Return the [X, Y] coordinate for the center point of the cell that contains the specified text.  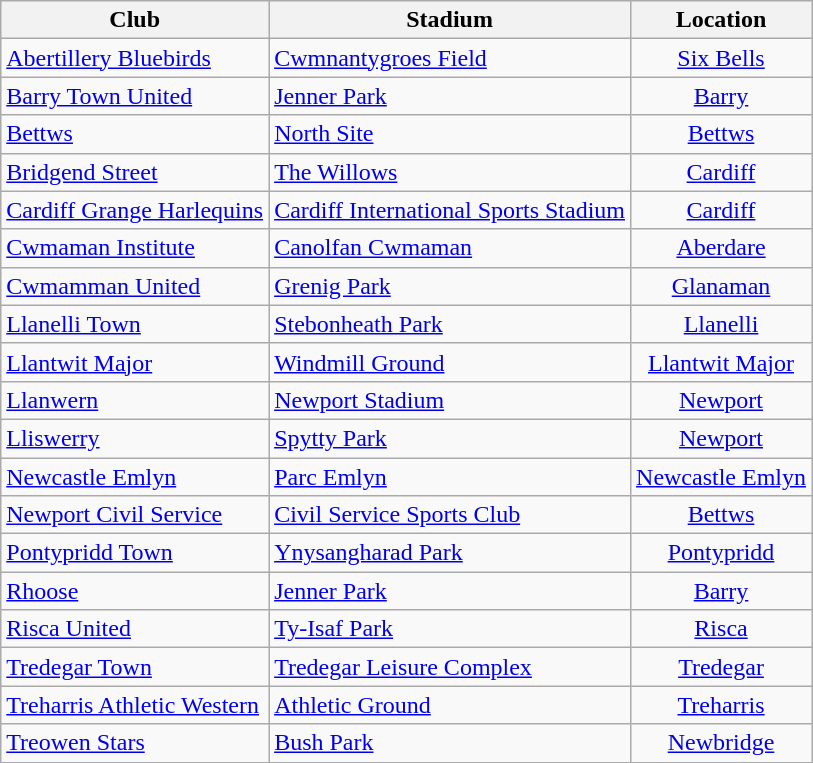
Aberdare [722, 248]
Tredegar [722, 667]
Newbridge [722, 743]
Stebonheath Park [450, 324]
Bridgend Street [135, 172]
Canolfan Cwmaman [450, 248]
Tredegar Leisure Complex [450, 667]
Grenig Park [450, 286]
Risca [722, 629]
Newport Civil Service [135, 515]
North Site [450, 134]
Athletic Ground [450, 705]
Six Bells [722, 58]
Glanaman [722, 286]
Abertillery Bluebirds [135, 58]
Newport Stadium [450, 400]
Lliswerry [135, 438]
Civil Service Sports Club [450, 515]
Llanelli [722, 324]
Treowen Stars [135, 743]
Barry Town United [135, 96]
Pontypridd Town [135, 553]
Cardiff International Sports Stadium [450, 210]
Llanwern [135, 400]
Stadium [450, 20]
Pontypridd [722, 553]
Ty-Isaf Park [450, 629]
Cwmamman United [135, 286]
Cardiff Grange Harlequins [135, 210]
Club [135, 20]
Cwmaman Institute [135, 248]
Location [722, 20]
Treharris [722, 705]
Treharris Athletic Western [135, 705]
Spytty Park [450, 438]
Llanelli Town [135, 324]
Parc Emlyn [450, 477]
Tredegar Town [135, 667]
Windmill Ground [450, 362]
The Willows [450, 172]
Bush Park [450, 743]
Risca United [135, 629]
Ynysangharad Park [450, 553]
Cwmnantygroes Field [450, 58]
Rhoose [135, 591]
